For the text-containing cell, return its midpoint in (x, y) coordinate format. 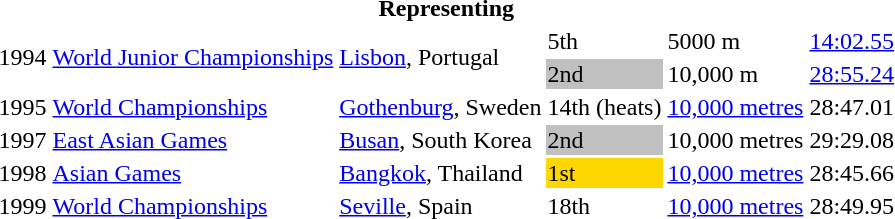
East Asian Games (193, 140)
1st (604, 173)
5th (604, 41)
5000 m (736, 41)
Bangkok, Thailand (440, 173)
14th (heats) (604, 107)
10,000 m (736, 74)
Gothenburg, Sweden (440, 107)
Asian Games (193, 173)
World Championships (193, 107)
World Junior Championships (193, 58)
Busan, South Korea (440, 140)
Lisbon, Portugal (440, 58)
